From the cell containing the given text, extract its center point as [X, Y] coordinate. 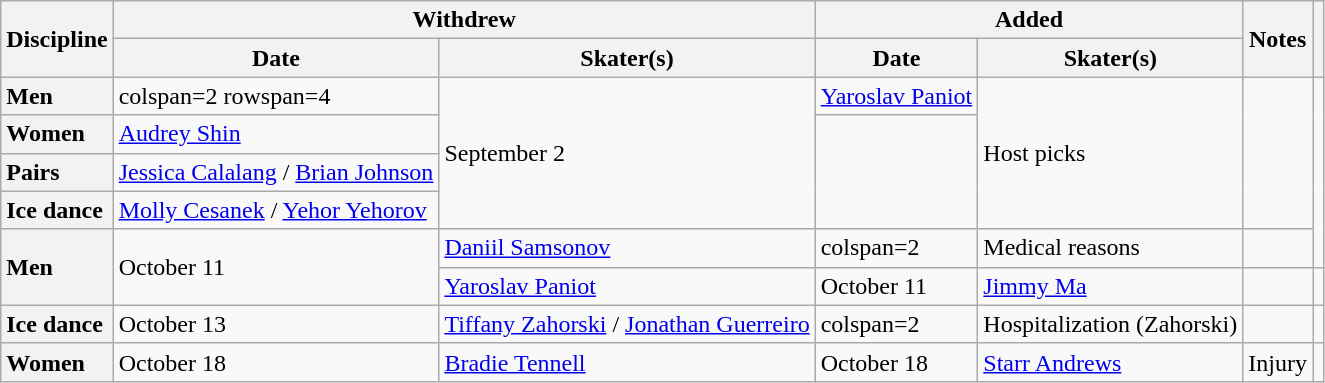
Added [1029, 20]
colspan=2 rowspan=4 [276, 96]
September 2 [627, 153]
Discipline [57, 39]
Hospitalization (Zahorski) [1110, 324]
Bradie Tennell [627, 362]
Withdrew [464, 20]
Audrey Shin [276, 134]
Jimmy Ma [1110, 286]
Molly Cesanek / Yehor Yehorov [276, 210]
Tiffany Zahorski / Jonathan Guerreiro [627, 324]
Jessica Calalang / Brian Johnson [276, 172]
Daniil Samsonov [627, 248]
October 13 [276, 324]
Starr Andrews [1110, 362]
Medical reasons [1110, 248]
Pairs [57, 172]
Host picks [1110, 153]
Injury [1278, 362]
Notes [1278, 39]
